Return the [x, y] coordinate for the center point of the cell that contains the specified text.  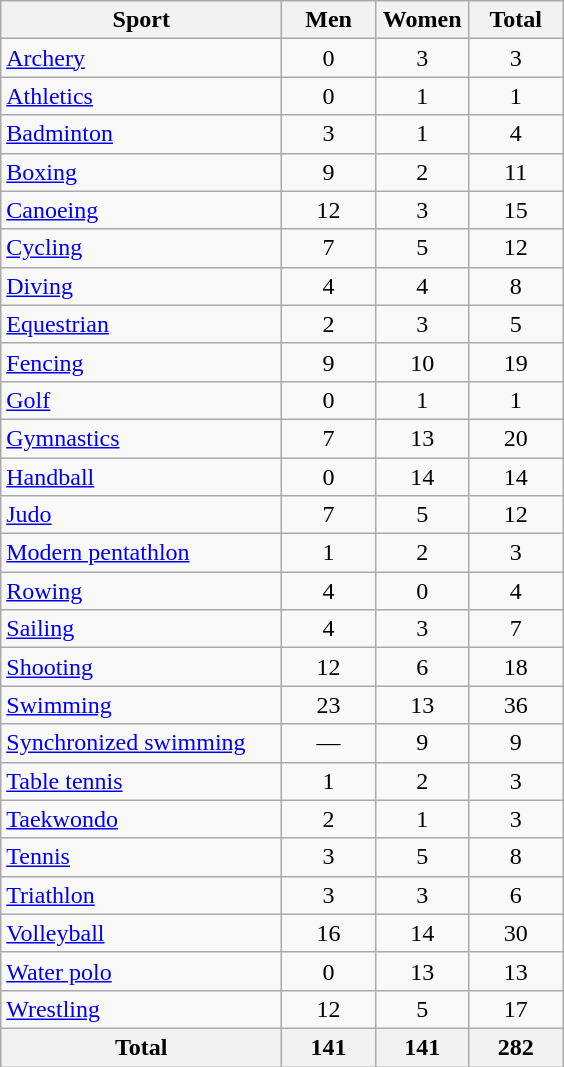
Sailing [142, 629]
Gymnastics [142, 438]
Table tennis [142, 781]
Golf [142, 400]
Volleyball [142, 933]
Fencing [142, 362]
Shooting [142, 667]
Boxing [142, 172]
23 [329, 705]
— [329, 743]
11 [516, 172]
Cycling [142, 248]
282 [516, 1047]
Handball [142, 477]
Water polo [142, 971]
Canoeing [142, 210]
Men [329, 20]
30 [516, 933]
17 [516, 1009]
Women [422, 20]
Athletics [142, 96]
Synchronized swimming [142, 743]
36 [516, 705]
Rowing [142, 591]
Diving [142, 286]
10 [422, 362]
Swimming [142, 705]
Tennis [142, 857]
20 [516, 438]
Modern pentathlon [142, 553]
16 [329, 933]
Judo [142, 515]
Equestrian [142, 324]
Taekwondo [142, 819]
Sport [142, 20]
Badminton [142, 134]
Triathlon [142, 895]
Wrestling [142, 1009]
19 [516, 362]
18 [516, 667]
Archery [142, 58]
15 [516, 210]
